Detect which cell encompasses the target text, then output its [x, y] center coordinate. 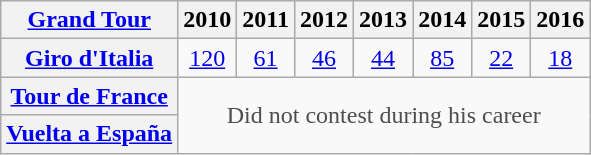
2013 [384, 20]
2011 [266, 20]
46 [324, 58]
2015 [502, 20]
18 [560, 58]
61 [266, 58]
Vuelta a España [90, 134]
85 [442, 58]
2010 [208, 20]
Did not contest during his career [384, 115]
22 [502, 58]
2012 [324, 20]
Tour de France [90, 96]
120 [208, 58]
44 [384, 58]
Grand Tour [90, 20]
2014 [442, 20]
Giro d'Italia [90, 58]
2016 [560, 20]
